Identify which cell holds the provided text, then report its (x, y) central coordinate. 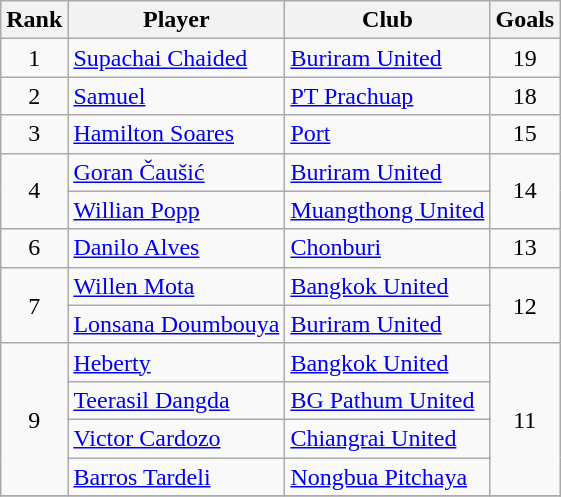
Goran Čaušić (176, 172)
Chiangrai United (388, 438)
14 (525, 191)
Willian Popp (176, 210)
Goals (525, 20)
13 (525, 248)
Barros Tardeli (176, 477)
Club (388, 20)
Victor Cardozo (176, 438)
Heberty (176, 362)
1 (34, 58)
15 (525, 134)
18 (525, 96)
Port (388, 134)
Chonburi (388, 248)
Teerasil Dangda (176, 400)
Muangthong United (388, 210)
Hamilton Soares (176, 134)
2 (34, 96)
PT Prachuap (388, 96)
7 (34, 305)
Nongbua Pitchaya (388, 477)
Samuel (176, 96)
Danilo Alves (176, 248)
19 (525, 58)
4 (34, 191)
BG Pathum United (388, 400)
9 (34, 419)
Rank (34, 20)
6 (34, 248)
Supachai Chaided (176, 58)
Willen Mota (176, 286)
Lonsana Doumbouya (176, 324)
12 (525, 305)
11 (525, 419)
3 (34, 134)
Player (176, 20)
